For the text-containing cell, return its midpoint in (x, y) coordinate format. 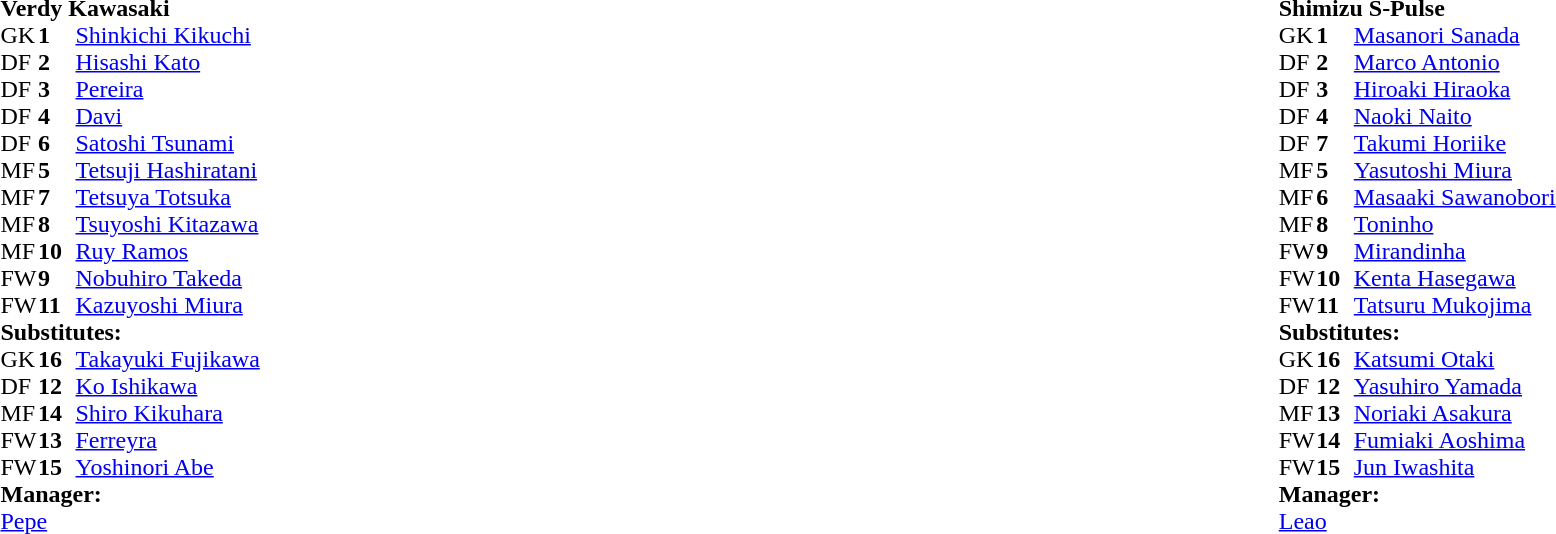
Tetsuji Hashiratani (168, 170)
Yoshinori Abe (168, 468)
Ko Ishikawa (168, 386)
Kazuyoshi Miura (168, 306)
Pereira (168, 90)
Shiro Kikuhara (168, 414)
Takumi Horiike (1455, 144)
Shinkichi Kikuchi (168, 36)
Ferreyra (168, 440)
Hiroaki Hiraoka (1455, 90)
Ruy Ramos (168, 252)
Masaaki Sawanobori (1455, 198)
Tetsuya Totsuka (168, 198)
Tatsuru Mukojima (1455, 306)
Mirandinha (1455, 252)
Marco Antonio (1455, 62)
Naoki Naito (1455, 116)
Satoshi Tsunami (168, 144)
Masanori Sanada (1455, 36)
Nobuhiro Takeda (168, 278)
Hisashi Kato (168, 62)
Kenta Hasegawa (1455, 278)
Fumiaki Aoshima (1455, 440)
Tsuyoshi Kitazawa (168, 224)
Katsumi Otaki (1455, 360)
Noriaki Asakura (1455, 414)
Toninho (1455, 224)
Yasutoshi Miura (1455, 170)
Davi (168, 116)
Jun Iwashita (1455, 468)
Yasuhiro Yamada (1455, 386)
Takayuki Fujikawa (168, 360)
